Extract the (X, Y) coordinate from the center of the cell holding the provided text.  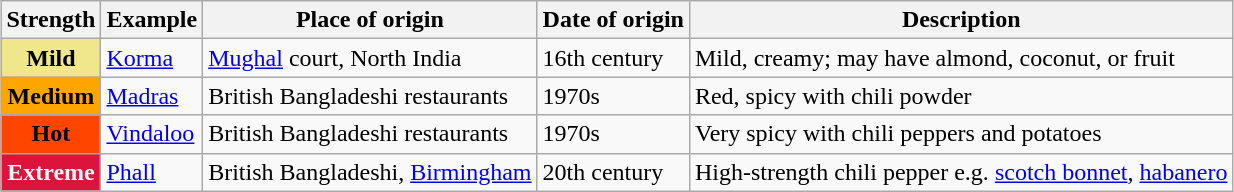
20th century (613, 172)
Extreme (51, 172)
Phall (152, 172)
Red, spicy with chili powder (961, 96)
Strength (51, 20)
Very spicy with chili peppers and potatoes (961, 134)
Date of origin (613, 20)
Place of origin (370, 20)
Korma (152, 58)
Medium (51, 96)
Vindaloo (152, 134)
Hot (51, 134)
Mild, creamy; may have almond, coconut, or fruit (961, 58)
Description (961, 20)
High-strength chili pepper e.g. scotch bonnet, habanero (961, 172)
Mughal court, North India (370, 58)
Madras (152, 96)
British Bangladeshi, Birmingham (370, 172)
Example (152, 20)
16th century (613, 58)
Mild (51, 58)
